For the text-containing cell, return its midpoint in [x, y] coordinate format. 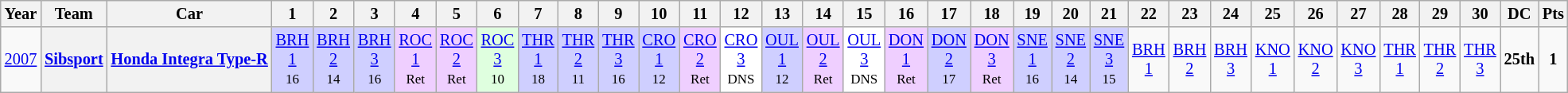
25 [1273, 14]
28 [1399, 14]
27 [1359, 14]
7 [538, 14]
17 [949, 14]
SNE214 [1071, 60]
20 [1071, 14]
ROC310 [498, 60]
14 [823, 14]
BRH3 [1231, 60]
9 [618, 14]
BRH214 [333, 60]
OUL3DNS [864, 60]
12 [741, 14]
KNO3 [1359, 60]
THR316 [618, 60]
4 [415, 14]
19 [1033, 14]
30 [1480, 14]
BRH316 [375, 60]
25th [1519, 60]
18 [992, 14]
KNO2 [1316, 60]
KNO1 [1273, 60]
22 [1149, 14]
ROC1Ret [415, 60]
CRO112 [659, 60]
2 [333, 14]
2007 [21, 60]
Honda Integra Type-R [189, 60]
16 [906, 14]
THR3 [1480, 60]
THR2 [1440, 60]
CRO2Ret [700, 60]
CRO3DNS [741, 60]
Car [189, 14]
OUL2Ret [823, 60]
SNE315 [1109, 60]
BRH116 [293, 60]
BRH1 [1149, 60]
BRH2 [1190, 60]
THR118 [538, 60]
23 [1190, 14]
26 [1316, 14]
8 [578, 14]
Year [21, 14]
3 [375, 14]
11 [700, 14]
THR211 [578, 60]
SNE116 [1033, 60]
Sibsport [73, 60]
6 [498, 14]
DC [1519, 14]
24 [1231, 14]
OUL112 [782, 60]
THR1 [1399, 60]
DON1Ret [906, 60]
10 [659, 14]
15 [864, 14]
Team [73, 14]
29 [1440, 14]
DON3Ret [992, 60]
ROC2Ret [457, 60]
Pts [1553, 14]
DON217 [949, 60]
5 [457, 14]
13 [782, 14]
21 [1109, 14]
